Locate the cell with the specified text and output its [x, y] center coordinate. 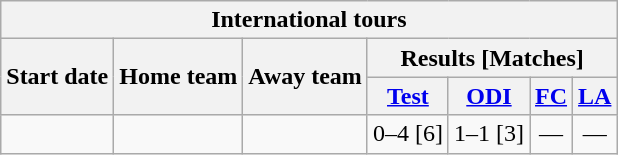
0–4 [6] [408, 134]
International tours [309, 20]
Test [408, 96]
Home team [178, 77]
Results [Matches] [492, 58]
Away team [306, 77]
LA [595, 96]
FC [552, 96]
ODI [488, 96]
Start date [58, 77]
1–1 [3] [488, 134]
